Locate the cell with the specified text and output its [X, Y] center coordinate. 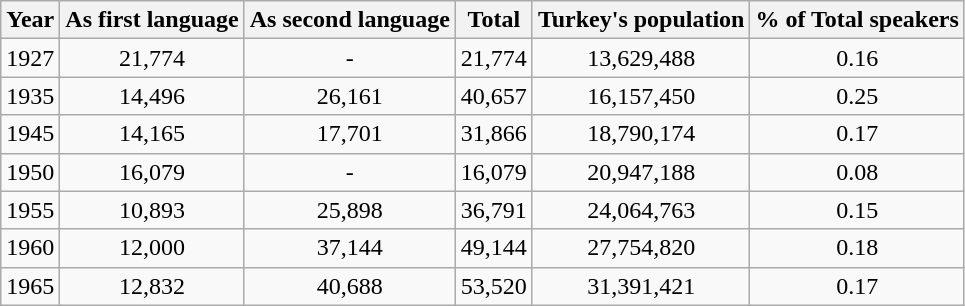
14,165 [152, 134]
49,144 [494, 248]
0.16 [857, 58]
Year [30, 20]
1950 [30, 172]
40,688 [350, 286]
14,496 [152, 96]
24,064,763 [641, 210]
10,893 [152, 210]
25,898 [350, 210]
1965 [30, 286]
1955 [30, 210]
37,144 [350, 248]
12,000 [152, 248]
36,791 [494, 210]
1960 [30, 248]
0.15 [857, 210]
Total [494, 20]
26,161 [350, 96]
40,657 [494, 96]
31,391,421 [641, 286]
0.08 [857, 172]
16,157,450 [641, 96]
As first language [152, 20]
17,701 [350, 134]
18,790,174 [641, 134]
13,629,488 [641, 58]
1935 [30, 96]
1945 [30, 134]
% of Total speakers [857, 20]
31,866 [494, 134]
0.25 [857, 96]
As second language [350, 20]
12,832 [152, 286]
Turkey's population [641, 20]
27,754,820 [641, 248]
20,947,188 [641, 172]
0.18 [857, 248]
53,520 [494, 286]
1927 [30, 58]
